Extract the [X, Y] coordinate from the center of the cell holding the provided text.  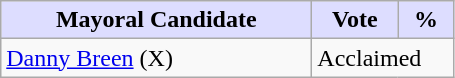
Acclaimed [383, 58]
Vote [355, 20]
Danny Breen (X) [156, 58]
Mayoral Candidate [156, 20]
% [426, 20]
